Extract the (x, y) coordinate from the center of the cell holding the provided text.  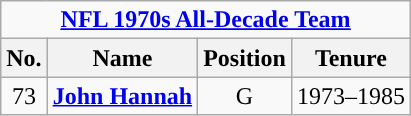
Name (122, 58)
73 (24, 96)
1973–1985 (350, 96)
G (245, 96)
Position (245, 58)
John Hannah (122, 96)
Tenure (350, 58)
NFL 1970s All-Decade Team (206, 20)
No. (24, 58)
